For the text-containing cell, return its midpoint in (x, y) coordinate format. 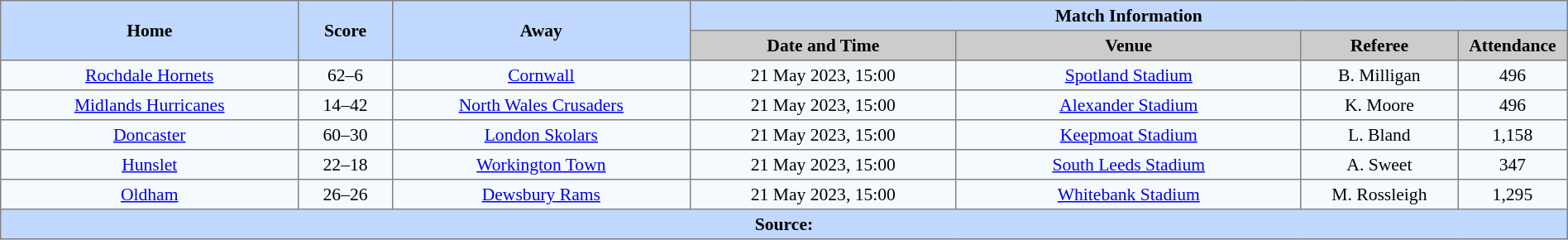
Whitebank Stadium (1128, 194)
22–18 (346, 165)
London Skolars (541, 135)
Doncaster (150, 135)
347 (1513, 165)
26–26 (346, 194)
Source: (784, 224)
North Wales Crusaders (541, 105)
M. Rossleigh (1379, 194)
1,295 (1513, 194)
Midlands Hurricanes (150, 105)
South Leeds Stadium (1128, 165)
Match Information (1128, 16)
K. Moore (1379, 105)
Rochdale Hornets (150, 75)
Dewsbury Rams (541, 194)
L. Bland (1379, 135)
Cornwall (541, 75)
60–30 (346, 135)
Attendance (1513, 46)
62–6 (346, 75)
Home (150, 31)
Hunslet (150, 165)
B. Milligan (1379, 75)
Keepmoat Stadium (1128, 135)
Spotland Stadium (1128, 75)
Referee (1379, 46)
Workington Town (541, 165)
1,158 (1513, 135)
14–42 (346, 105)
A. Sweet (1379, 165)
Alexander Stadium (1128, 105)
Venue (1128, 46)
Score (346, 31)
Date and Time (823, 46)
Away (541, 31)
Oldham (150, 194)
